Capture the cell that displays the provided text and extract its [X, Y] central coordinate. 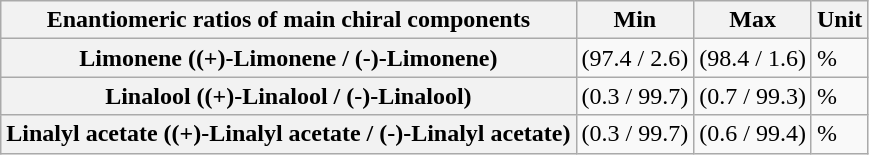
Unit [839, 20]
Enantiomeric ratios of main chiral components [288, 20]
Max [753, 20]
Min [635, 20]
(0.6 / 99.4) [753, 134]
(98.4 / 1.6) [753, 58]
Limonene ((+)-Limonene / (-)-Limonene) [288, 58]
Linalool ((+)-Linalool / (-)-Linalool) [288, 96]
Linalyl acetate ((+)-Linalyl acetate / (-)-Linalyl acetate) [288, 134]
(0.7 / 99.3) [753, 96]
(97.4 / 2.6) [635, 58]
